Provide the (x, y) coordinate of the cell's center where the given text is located.  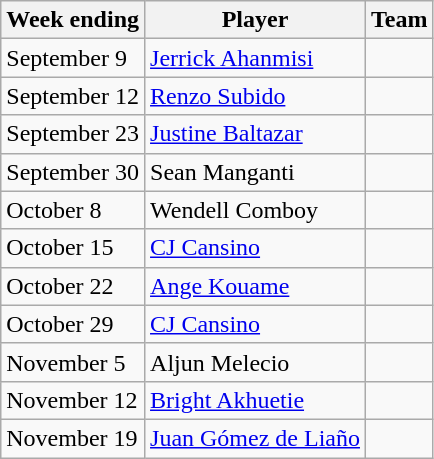
November 19 (73, 438)
September 9 (73, 58)
Week ending (73, 20)
Justine Baltazar (256, 134)
October 22 (73, 286)
November 5 (73, 362)
Wendell Comboy (256, 210)
Sean Manganti (256, 172)
September 23 (73, 134)
Player (256, 20)
Team (400, 20)
October 8 (73, 210)
November 12 (73, 400)
Ange Kouame (256, 286)
September 30 (73, 172)
September 12 (73, 96)
Juan Gómez de Liaño (256, 438)
October 29 (73, 324)
Renzo Subido (256, 96)
Jerrick Ahanmisi (256, 58)
Aljun Melecio (256, 362)
October 15 (73, 248)
Bright Akhuetie (256, 400)
